Find where the given text appears and provide that cell's center as (X, Y) coordinate. 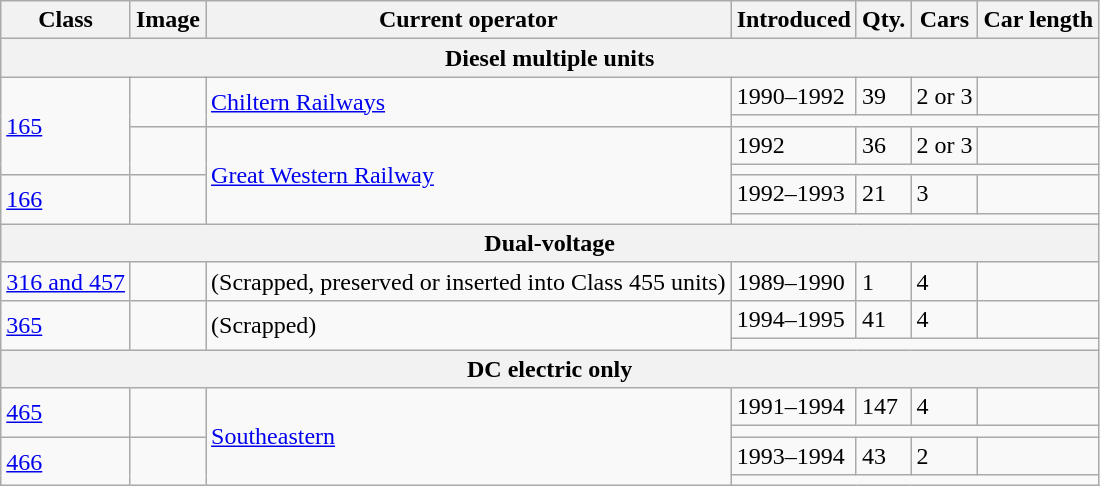
1992–1993 (794, 194)
1991–1994 (794, 407)
Southeastern (469, 437)
365 (66, 324)
Current operator (469, 20)
1990–1992 (794, 96)
1994–1995 (794, 319)
1992 (794, 145)
1 (883, 281)
465 (66, 412)
2 (944, 456)
39 (883, 96)
41 (883, 319)
(Scrapped, preserved or inserted into Class 455 units) (469, 281)
36 (883, 145)
Image (168, 20)
Cars (944, 20)
147 (883, 407)
21 (883, 194)
3 (944, 194)
Introduced (794, 20)
1989–1990 (794, 281)
Qty. (883, 20)
165 (66, 126)
Chiltern Railways (469, 102)
Great Western Railway (469, 175)
316 and 457 (66, 281)
466 (66, 462)
Diesel multiple units (550, 58)
166 (66, 200)
1993–1994 (794, 456)
43 (883, 456)
Car length (1038, 20)
Class (66, 20)
(Scrapped) (469, 324)
Dual-voltage (550, 243)
DC electric only (550, 369)
